Locate the cell with the specified text and output its [X, Y] center coordinate. 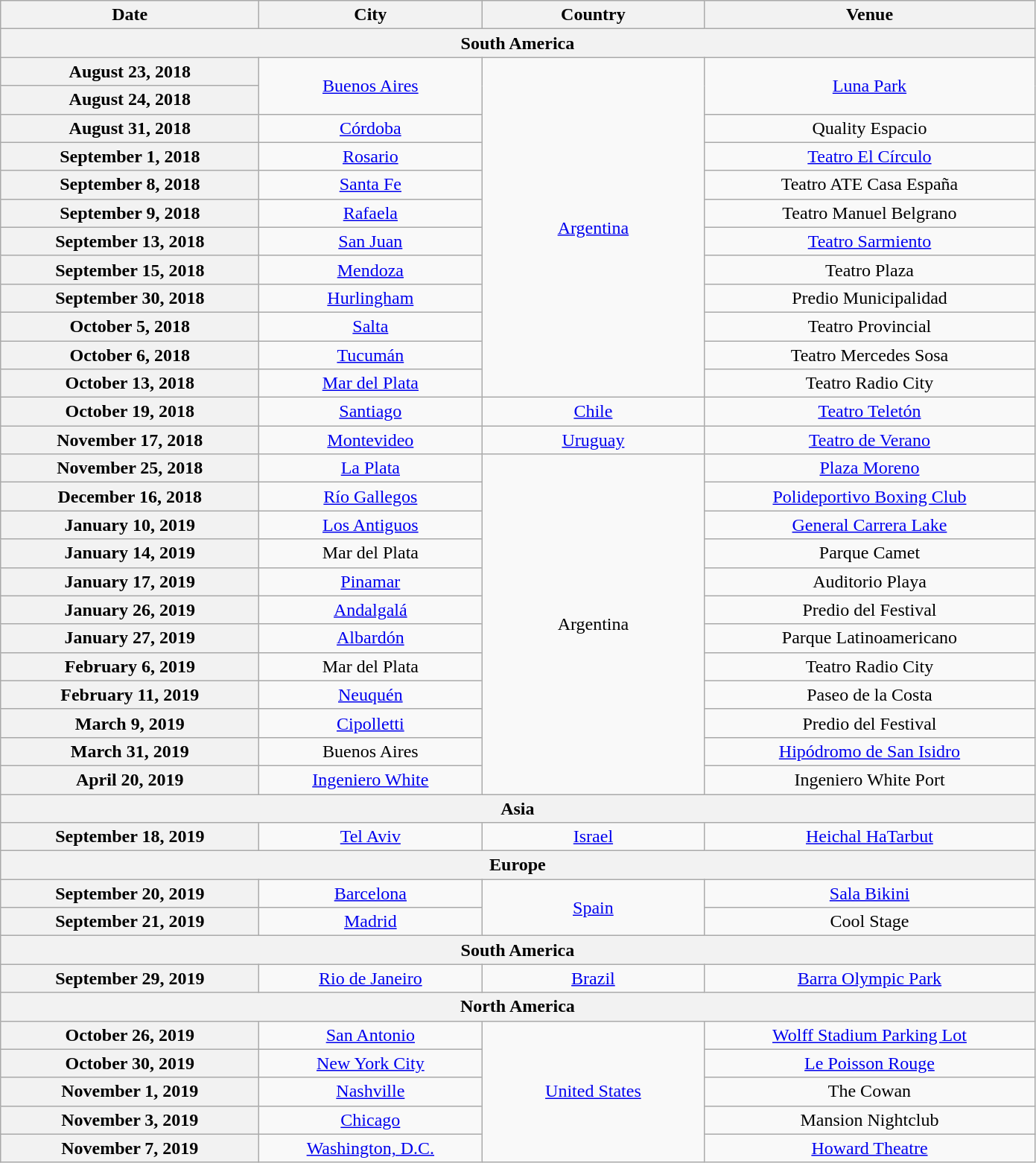
Albardón [371, 638]
Country [593, 15]
Salta [371, 326]
September 20, 2019 [130, 893]
September 15, 2018 [130, 270]
Nashville [371, 1092]
Barcelona [371, 893]
April 20, 2019 [130, 780]
September 18, 2019 [130, 837]
Uruguay [593, 440]
Teatro ATE Casa España [870, 185]
Los Antiguos [371, 525]
Israel [593, 837]
November 1, 2019 [130, 1092]
Rio de Janeiro [371, 978]
Neuquén [371, 695]
City [371, 15]
Predio Municipalidad [870, 298]
Date [130, 15]
The Cowan [870, 1092]
Ingeniero White Port [870, 780]
Madrid [371, 922]
December 16, 2018 [130, 497]
Teatro Mercedes Sosa [870, 355]
Hipódromo de San Isidro [870, 751]
Hurlingham [371, 298]
Wolff Stadium Parking Lot [870, 1035]
January 27, 2019 [130, 638]
Teatro Provincial [870, 326]
November 7, 2019 [130, 1148]
Ingeniero White [371, 780]
Le Poisson Rouge [870, 1063]
San Antonio [371, 1035]
Tucumán [371, 355]
Tel Aviv [371, 837]
Venue [870, 15]
Chile [593, 412]
January 26, 2019 [130, 610]
Parque Camet [870, 553]
September 29, 2019 [130, 978]
November 25, 2018 [130, 468]
Cipolletti [371, 723]
Andalgalá [371, 610]
Sala Bikini [870, 893]
Paseo de la Costa [870, 695]
August 24, 2018 [130, 100]
La Plata [371, 468]
Teatro Plaza [870, 270]
September 13, 2018 [130, 241]
January 17, 2019 [130, 581]
Polideportivo Boxing Club [870, 497]
Parque Latinoamericano [870, 638]
Heichal HaTarbut [870, 837]
Mendoza [371, 270]
January 14, 2019 [130, 553]
Asia [518, 808]
Luna Park [870, 86]
October 13, 2018 [130, 383]
Europe [518, 865]
Teatro Sarmiento [870, 241]
November 3, 2019 [130, 1120]
Río Gallegos [371, 497]
Mansion Nightclub [870, 1120]
Teatro Teletón [870, 412]
General Carrera Lake [870, 525]
Auditorio Playa [870, 581]
Howard Theatre [870, 1148]
Rosario [371, 156]
Pinamar [371, 581]
Brazil [593, 978]
September 30, 2018 [130, 298]
Santa Fe [371, 185]
Teatro de Verano [870, 440]
October 5, 2018 [130, 326]
September 21, 2019 [130, 922]
Córdoba [371, 128]
September 9, 2018 [130, 213]
North America [518, 1007]
Montevideo [371, 440]
Spain [593, 908]
Santiago [371, 412]
October 30, 2019 [130, 1063]
September 8, 2018 [130, 185]
September 1, 2018 [130, 156]
October 19, 2018 [130, 412]
Barra Olympic Park [870, 978]
February 6, 2019 [130, 666]
San Juan [371, 241]
August 31, 2018 [130, 128]
Plaza Moreno [870, 468]
Rafaela [371, 213]
Cool Stage [870, 922]
March 31, 2019 [130, 751]
Quality Espacio [870, 128]
United States [593, 1092]
Teatro El Círculo [870, 156]
Chicago [371, 1120]
February 11, 2019 [130, 695]
August 23, 2018 [130, 71]
October 26, 2019 [130, 1035]
March 9, 2019 [130, 723]
Teatro Manuel Belgrano [870, 213]
January 10, 2019 [130, 525]
New York City [371, 1063]
Washington, D.C. [371, 1148]
November 17, 2018 [130, 440]
October 6, 2018 [130, 355]
